Search for the cell housing the specified text and yield its (X, Y) center coordinate. 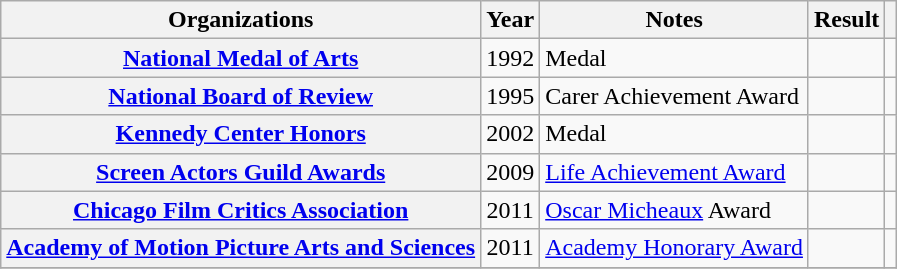
1992 (510, 58)
2009 (510, 172)
Life Achievement Award (674, 172)
National Medal of Arts (241, 58)
Kennedy Center Honors (241, 134)
Academy Honorary Award (674, 248)
Result (846, 20)
1995 (510, 96)
Screen Actors Guild Awards (241, 172)
Oscar Micheaux Award (674, 210)
Academy of Motion Picture Arts and Sciences (241, 248)
2002 (510, 134)
Notes (674, 20)
Chicago Film Critics Association (241, 210)
Organizations (241, 20)
Carer Achievement Award (674, 96)
National Board of Review (241, 96)
Year (510, 20)
